Locate the cell with the specified text and output its (X, Y) center coordinate. 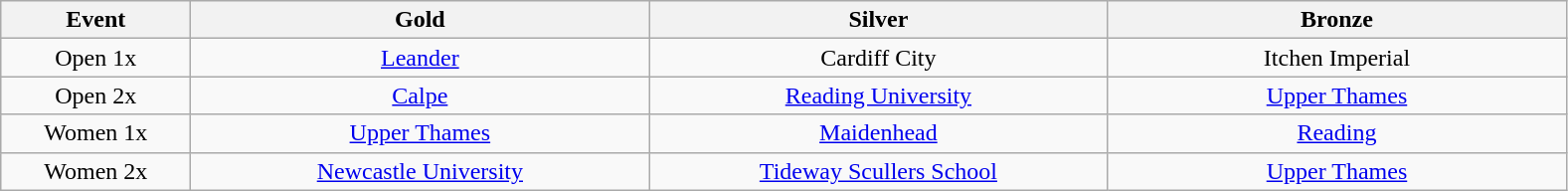
Maidenhead (879, 133)
Tideway Scullers School (879, 171)
Event (95, 20)
Women 1x (95, 133)
Bronze (1336, 20)
Reading (1336, 133)
Leander (420, 58)
Itchen Imperial (1336, 58)
Calpe (420, 95)
Cardiff City (879, 58)
Open 2x (95, 95)
Silver (879, 20)
Reading University (879, 95)
Gold (420, 20)
Open 1x (95, 58)
Women 2x (95, 171)
Newcastle University (420, 171)
